Provide the (x, y) coordinate of the cell's center where the given text is located.  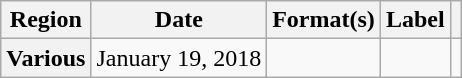
Date (179, 20)
Region (46, 20)
Format(s) (324, 20)
January 19, 2018 (179, 58)
Various (46, 58)
Label (415, 20)
